Return [X, Y] of the center of cell containing provided text 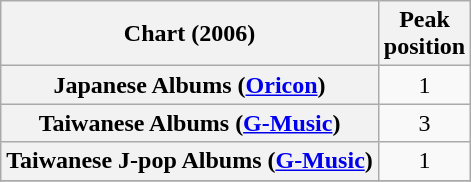
3 [424, 123]
Peakposition [424, 34]
Taiwanese Albums (G-Music) [190, 123]
Japanese Albums (Oricon) [190, 85]
Chart (2006) [190, 34]
Taiwanese J-pop Albums (G-Music) [190, 161]
